Detect which cell encompasses the target text, then output its [X, Y] center coordinate. 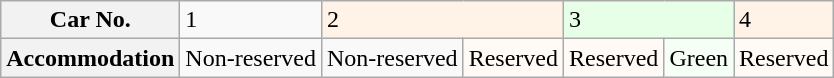
2 [442, 20]
Green [699, 58]
1 [251, 20]
Accommodation [90, 58]
4 [784, 20]
Car No. [90, 20]
3 [649, 20]
